Identify which cell holds the provided text, then report its [x, y] central coordinate. 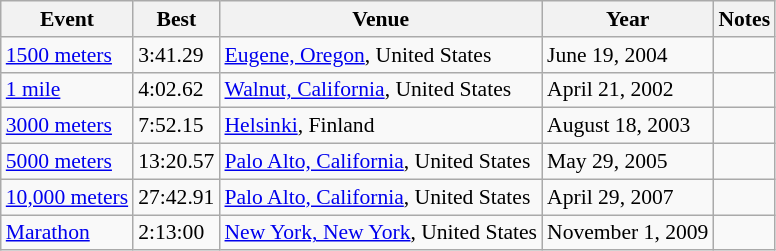
Event [67, 19]
November 1, 2009 [628, 233]
Venue [380, 19]
New York, New York, United States [380, 233]
Eugene, Oregon, United States [380, 55]
1500 meters [67, 55]
5000 meters [67, 162]
April 21, 2002 [628, 90]
May 29, 2005 [628, 162]
Walnut, California, United States [380, 90]
27:42.91 [176, 197]
June 19, 2004 [628, 55]
Helsinki, Finland [380, 126]
Notes [744, 19]
Best [176, 19]
3000 meters [67, 126]
August 18, 2003 [628, 126]
Marathon [67, 233]
1 mile [67, 90]
10,000 meters [67, 197]
2:13:00 [176, 233]
4:02.62 [176, 90]
13:20.57 [176, 162]
April 29, 2007 [628, 197]
Year [628, 19]
7:52.15 [176, 126]
3:41.29 [176, 55]
